Pinpoint the cell where the given text exists, returning its (X, Y) midpoint coordinate. 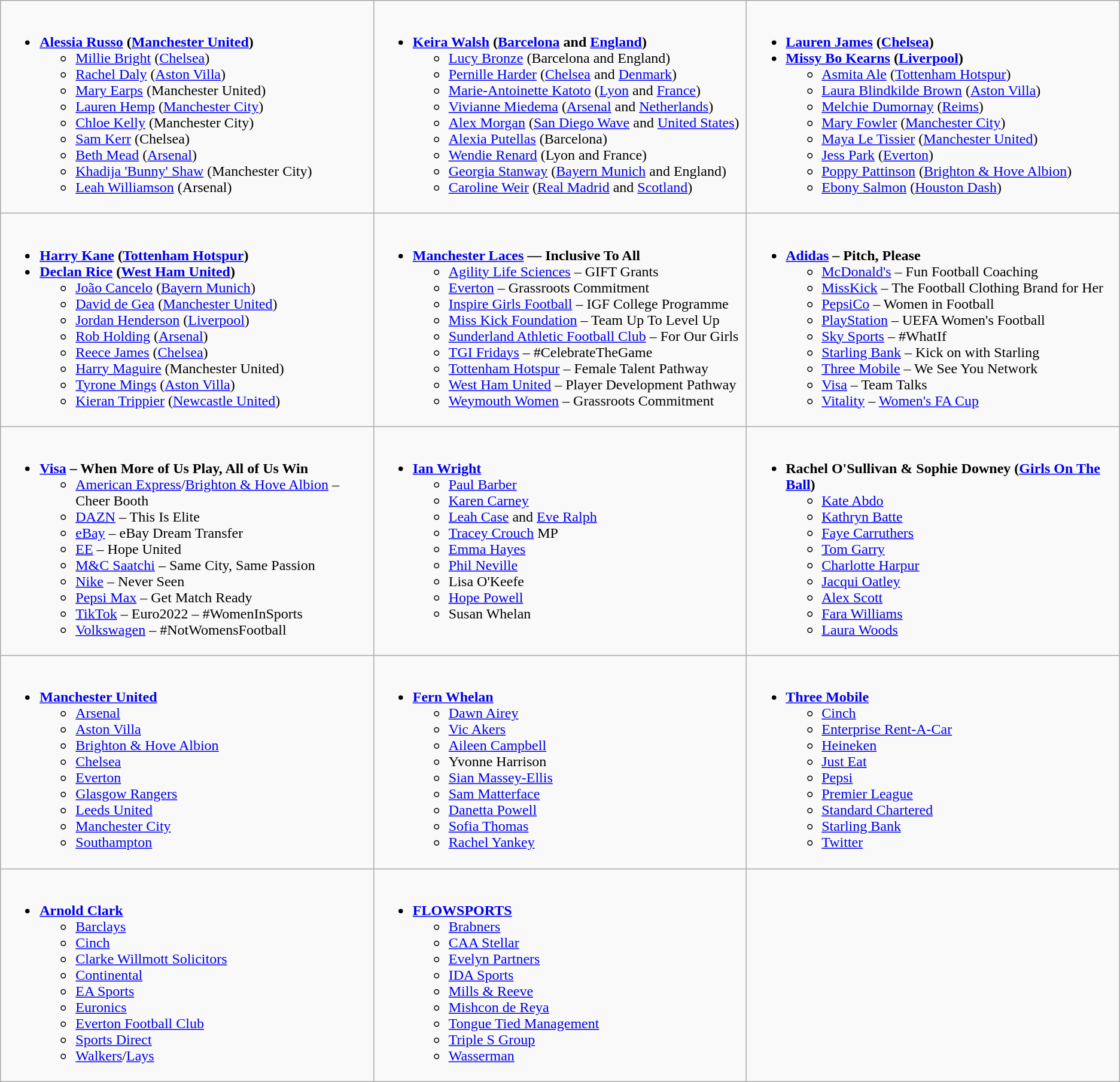
Ian WrightPaul BarberKaren CarneyLeah Case and Eve RalphTracey Crouch MPEmma HayesPhil NevilleLisa O'KeefeHope PowellSusan Whelan (560, 541)
FLOWSPORTSBrabnersCAA StellarEvelyn PartnersIDA SportsMills & ReeveMishcon de ReyaTongue Tied ManagementTriple S GroupWasserman (560, 975)
Three MobileCinchEnterprise Rent-A-CarHeinekenJust EatPepsiPremier LeagueStandard CharteredStarling BankTwitter (933, 762)
Manchester UnitedArsenalAston VillaBrighton & Hove AlbionChelseaEvertonGlasgow RangersLeeds UnitedManchester CitySouthampton (187, 762)
Fern WhelanDawn AireyVic AkersAileen CampbellYvonne HarrisonSian Massey-EllisSam MatterfaceDanetta PowellSofia ThomasRachel Yankey (560, 762)
Arnold ClarkBarclaysCinchClarke Willmott SolicitorsContinentalEA SportsEuronicsEverton Football ClubSports DirectWalkers/Lays (187, 975)
